Return the (X, Y) coordinate for the center point of the cell that contains the specified text.  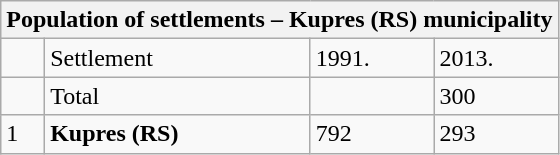
Kupres (RS) (178, 134)
2013. (496, 58)
300 (496, 96)
293 (496, 134)
1991. (372, 58)
Total (178, 96)
792 (372, 134)
Population of settlements – Kupres (RS) municipality (280, 20)
1 (23, 134)
Settlement (178, 58)
